Search for the cell housing the specified text and yield its (x, y) center coordinate. 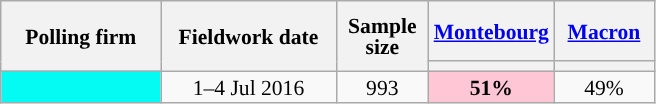
993 (382, 86)
1–4 Jul 2016 (248, 86)
Macron (604, 31)
Fieldwork date (248, 36)
Montebourg (492, 31)
Polling firm (81, 36)
49% (604, 86)
Samplesize (382, 36)
51% (492, 86)
